Provide the (X, Y) coordinate of the cell's center where the given text is located.  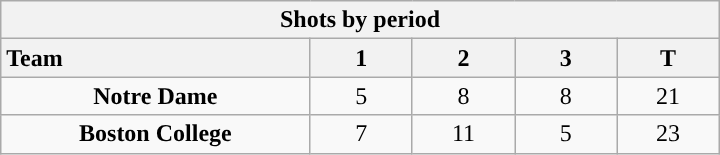
21 (668, 96)
2 (463, 58)
7 (361, 134)
Notre Dame (156, 96)
Team (156, 58)
T (668, 58)
3 (566, 58)
23 (668, 134)
1 (361, 58)
Boston College (156, 134)
11 (463, 134)
Shots by period (360, 20)
